From the cell containing the given text, extract its center point as (x, y) coordinate. 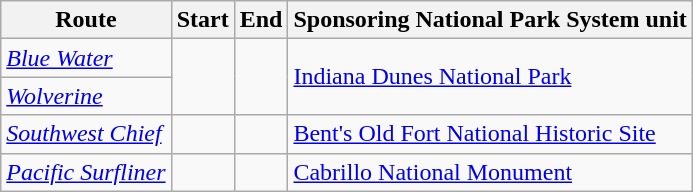
Blue Water (86, 58)
Start (202, 20)
Southwest Chief (86, 134)
Cabrillo National Monument (490, 172)
Bent's Old Fort National Historic Site (490, 134)
Indiana Dunes National Park (490, 77)
Route (86, 20)
Sponsoring National Park System unit (490, 20)
Wolverine (86, 96)
Pacific Surfliner (86, 172)
End (261, 20)
